Return [X, Y] of the center of cell containing provided text 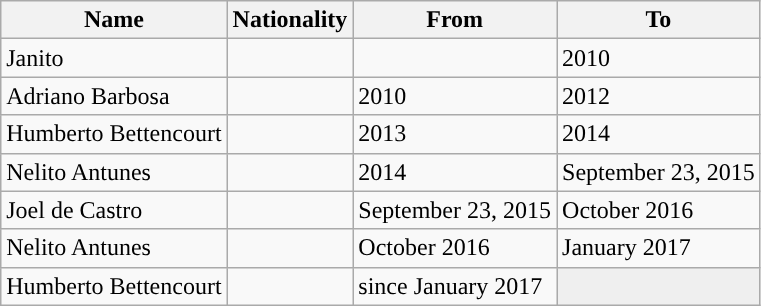
Nationality [290, 20]
since January 2017 [455, 286]
Joel de Castro [114, 210]
January 2017 [659, 248]
2013 [455, 134]
2012 [659, 96]
Janito [114, 58]
Name [114, 20]
From [455, 20]
To [659, 20]
Adriano Barbosa [114, 96]
